Search for the cell housing the specified text and yield its (x, y) center coordinate. 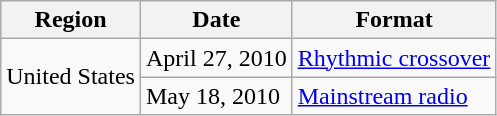
Rhythmic crossover (394, 58)
May 18, 2010 (216, 96)
Format (394, 20)
April 27, 2010 (216, 58)
Mainstream radio (394, 96)
Date (216, 20)
Region (71, 20)
United States (71, 77)
